Pinpoint the cell where the given text exists, returning its (X, Y) midpoint coordinate. 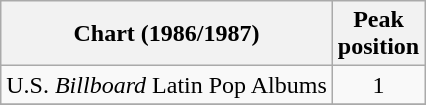
Peakposition (378, 34)
1 (378, 85)
Chart (1986/1987) (167, 34)
U.S. Billboard Latin Pop Albums (167, 85)
